Locate the cell with the specified text and output its (X, Y) center coordinate. 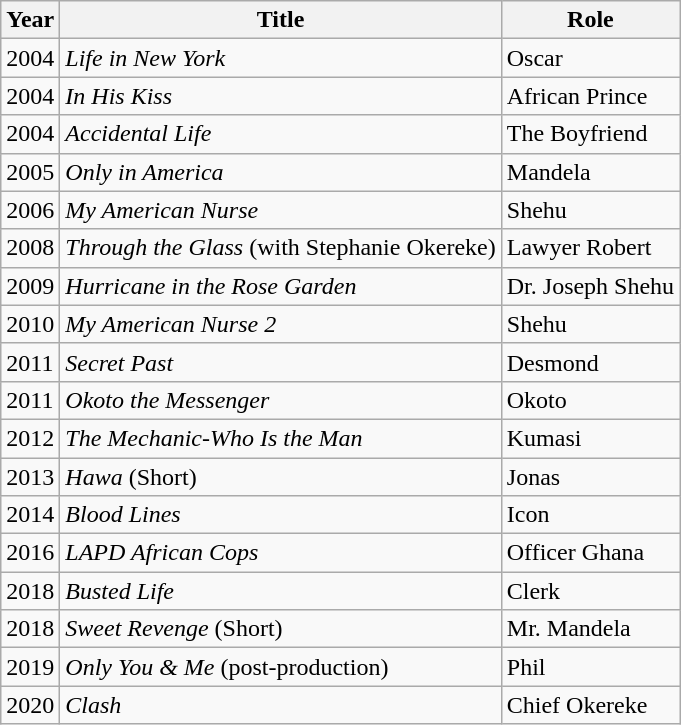
In His Kiss (280, 96)
The Mechanic-Who Is the Man (280, 438)
Only You & Me (post-production) (280, 667)
LAPD African Cops (280, 553)
Okoto the Messenger (280, 400)
My American Nurse 2 (280, 324)
My American Nurse (280, 210)
Phil (590, 667)
Year (30, 20)
Dr. Joseph Shehu (590, 286)
2006 (30, 210)
Only in America (280, 172)
Accidental Life (280, 134)
Mr. Mandela (590, 629)
2013 (30, 477)
Blood Lines (280, 515)
Clerk (590, 591)
2012 (30, 438)
2008 (30, 248)
Icon (590, 515)
2014 (30, 515)
Role (590, 20)
Kumasi (590, 438)
2020 (30, 705)
2005 (30, 172)
2009 (30, 286)
Through the Glass (with Stephanie Okereke) (280, 248)
Jonas (590, 477)
Sweet Revenge (Short) (280, 629)
Desmond (590, 362)
Clash (280, 705)
Mandela (590, 172)
Secret Past (280, 362)
The Boyfriend (590, 134)
2019 (30, 667)
2016 (30, 553)
African Prince (590, 96)
Hurricane in the Rose Garden (280, 286)
Hawa (Short) (280, 477)
Officer Ghana (590, 553)
Oscar (590, 58)
Busted Life (280, 591)
Title (280, 20)
Lawyer Robert (590, 248)
Life in New York (280, 58)
Okoto (590, 400)
Chief Okereke (590, 705)
2010 (30, 324)
